Capture the cell that displays the provided text and extract its [x, y] central coordinate. 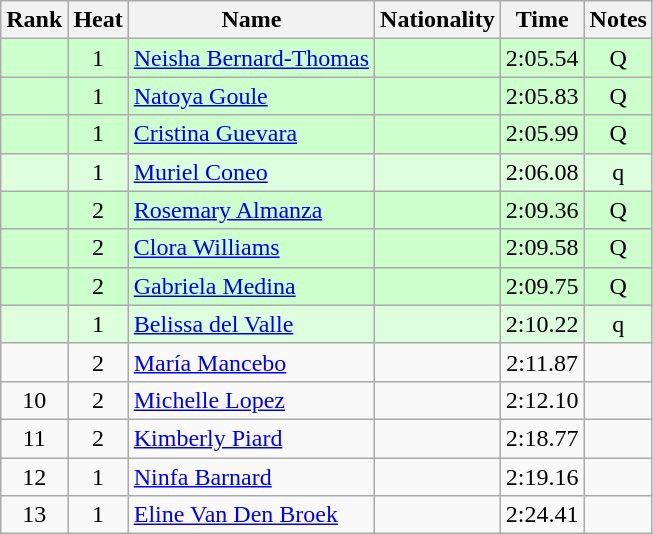
10 [34, 400]
Clora Williams [251, 248]
Neisha Bernard-Thomas [251, 58]
Belissa del Valle [251, 324]
Kimberly Piard [251, 438]
Ninfa Barnard [251, 477]
2:18.77 [542, 438]
2:24.41 [542, 515]
Muriel Coneo [251, 172]
Rank [34, 20]
11 [34, 438]
2:09.75 [542, 286]
2:05.54 [542, 58]
2:09.58 [542, 248]
Rosemary Almanza [251, 210]
Michelle Lopez [251, 400]
2:19.16 [542, 477]
Nationality [438, 20]
2:10.22 [542, 324]
13 [34, 515]
2:09.36 [542, 210]
María Mancebo [251, 362]
2:05.83 [542, 96]
Notes [618, 20]
Name [251, 20]
12 [34, 477]
2:06.08 [542, 172]
Time [542, 20]
2:11.87 [542, 362]
2:05.99 [542, 134]
Cristina Guevara [251, 134]
Eline Van Den Broek [251, 515]
Gabriela Medina [251, 286]
2:12.10 [542, 400]
Natoya Goule [251, 96]
Heat [98, 20]
